Return the [X, Y] coordinate for the center point of the cell that contains the specified text.  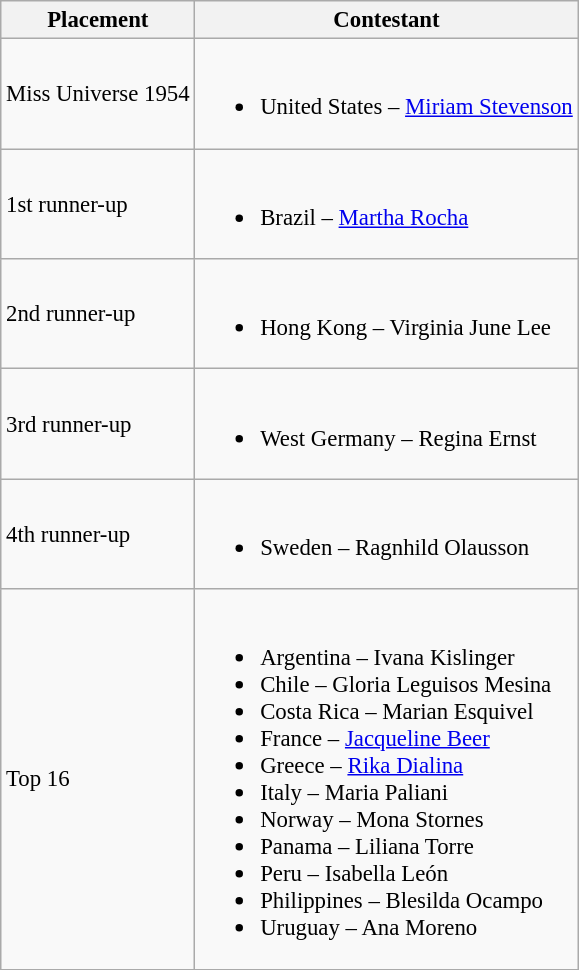
1st runner-up [98, 204]
4th runner-up [98, 534]
3rd runner-up [98, 424]
Brazil – Martha Rocha [386, 204]
Placement [98, 20]
Top 16 [98, 779]
Hong Kong – Virginia June Lee [386, 314]
Contestant [386, 20]
Miss Universe 1954 [98, 94]
2nd runner-up [98, 314]
Sweden – Ragnhild Olausson [386, 534]
United States – Miriam Stevenson [386, 94]
West Germany – Regina Ernst [386, 424]
